Search for the cell housing the specified text and yield its [X, Y] center coordinate. 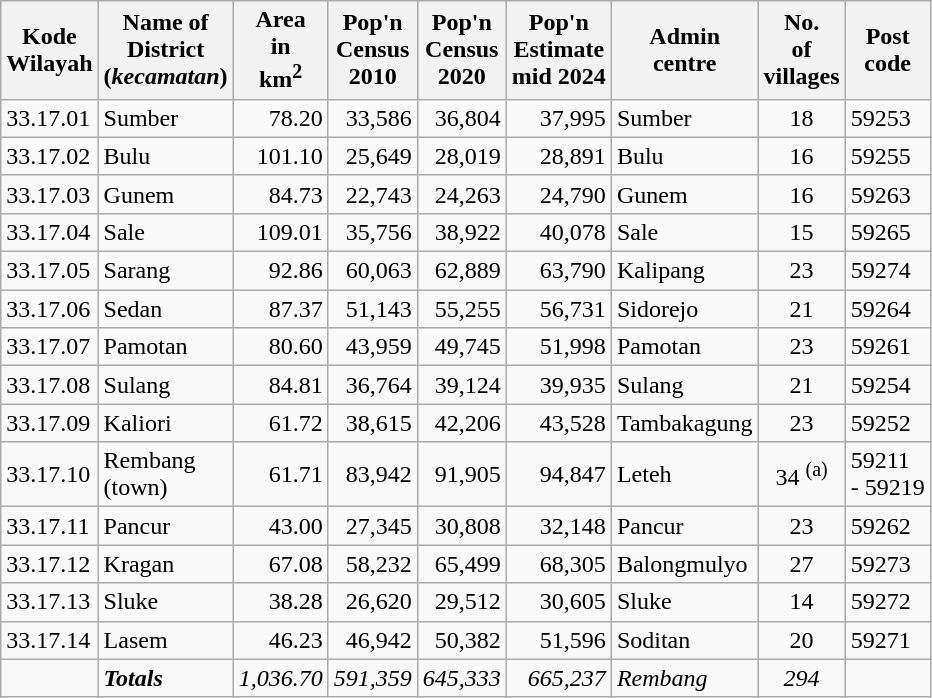
59211- 59219 [888, 474]
28,891 [558, 156]
101.10 [280, 156]
59273 [888, 564]
33.17.12 [50, 564]
294 [802, 678]
33.17.01 [50, 118]
37,995 [558, 118]
33.17.11 [50, 526]
61.72 [280, 423]
1,036.70 [280, 678]
109.01 [280, 232]
62,889 [462, 271]
91,905 [462, 474]
61.71 [280, 474]
24,263 [462, 194]
50,382 [462, 640]
Balongmulyo [684, 564]
83,942 [372, 474]
33,586 [372, 118]
Pop'nEstimatemid 2024 [558, 50]
33.17.06 [50, 309]
36,804 [462, 118]
92.86 [280, 271]
51,596 [558, 640]
59264 [888, 309]
27 [802, 564]
Leteh [684, 474]
33.17.09 [50, 423]
58,232 [372, 564]
80.60 [280, 347]
Kragan [166, 564]
24,790 [558, 194]
27,345 [372, 526]
Tambakagung [684, 423]
39,124 [462, 385]
Sidorejo [684, 309]
78.20 [280, 118]
59261 [888, 347]
Admin centre [684, 50]
Pop'nCensus2020 [462, 50]
51,998 [558, 347]
665,237 [558, 678]
55,255 [462, 309]
84.81 [280, 385]
Pop'nCensus2010 [372, 50]
Kode Wilayah [50, 50]
14 [802, 602]
Area inkm2 [280, 50]
30,605 [558, 602]
Name ofDistrict(kecamatan) [166, 50]
33.17.08 [50, 385]
33.17.04 [50, 232]
30,808 [462, 526]
59255 [888, 156]
59271 [888, 640]
59274 [888, 271]
43,528 [558, 423]
Rembang (town) [166, 474]
56,731 [558, 309]
59253 [888, 118]
No.ofvillages [802, 50]
43.00 [280, 526]
38.28 [280, 602]
65,499 [462, 564]
Soditan [684, 640]
Postcode [888, 50]
33.17.13 [50, 602]
Kalipang [684, 271]
40,078 [558, 232]
39,935 [558, 385]
25,649 [372, 156]
35,756 [372, 232]
22,743 [372, 194]
59272 [888, 602]
46.23 [280, 640]
591,359 [372, 678]
94,847 [558, 474]
59263 [888, 194]
38,615 [372, 423]
20 [802, 640]
645,333 [462, 678]
46,942 [372, 640]
33.17.05 [50, 271]
33.17.02 [50, 156]
38,922 [462, 232]
Sarang [166, 271]
32,148 [558, 526]
67.08 [280, 564]
Kaliori [166, 423]
Totals [166, 678]
Sedan [166, 309]
26,620 [372, 602]
63,790 [558, 271]
34 (a) [802, 474]
51,143 [372, 309]
33.17.14 [50, 640]
33.17.10 [50, 474]
84.73 [280, 194]
29,512 [462, 602]
42,206 [462, 423]
43,959 [372, 347]
Lasem [166, 640]
33.17.07 [50, 347]
33.17.03 [50, 194]
Rembang [684, 678]
28,019 [462, 156]
68,305 [558, 564]
59262 [888, 526]
36,764 [372, 385]
18 [802, 118]
49,745 [462, 347]
87.37 [280, 309]
59265 [888, 232]
59252 [888, 423]
60,063 [372, 271]
59254 [888, 385]
15 [802, 232]
